From the cell containing the given text, extract its center point as (x, y) coordinate. 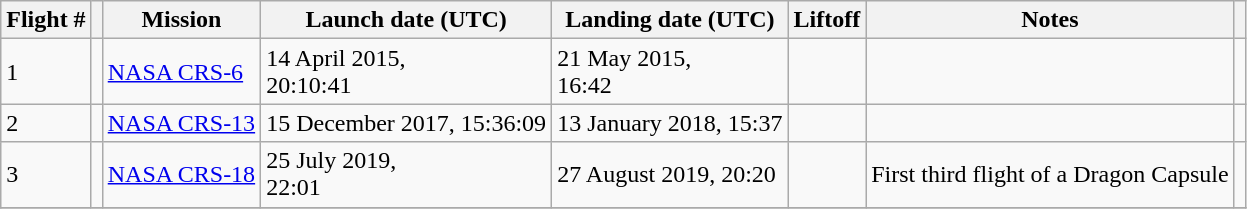
14 April 2015,20:10:41 (406, 72)
15 December 2017, 15:36:09 (406, 123)
NASA CRS-18 (181, 174)
Landing date (UTC) (670, 20)
3 (46, 174)
Notes (1050, 20)
25 July 2019,22:01 (406, 174)
NASA CRS-13 (181, 123)
21 May 2015,16:42 (670, 72)
Launch date (UTC) (406, 20)
NASA CRS-6 (181, 72)
Flight # (46, 20)
Mission (181, 20)
First third flight of a Dragon Capsule (1050, 174)
27 August 2019, 20:20 (670, 174)
Liftoff (827, 20)
13 January 2018, 15:37 (670, 123)
1 (46, 72)
2 (46, 123)
